Provide the (x, y) coordinate of the cell's center where the given text is located.  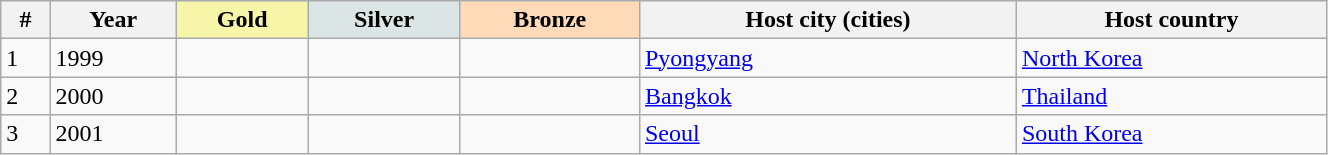
Bronze (550, 20)
Bangkok (828, 96)
2000 (113, 96)
Host city (cities) (828, 20)
1999 (113, 58)
Gold (242, 20)
Seoul (828, 134)
# (26, 20)
Pyongyang (828, 58)
Silver (384, 20)
Year (113, 20)
3 (26, 134)
Thailand (1171, 96)
2001 (113, 134)
South Korea (1171, 134)
1 (26, 58)
Host country (1171, 20)
2 (26, 96)
North Korea (1171, 58)
